Return the (x, y) coordinate for the center point of the cell that contains the specified text.  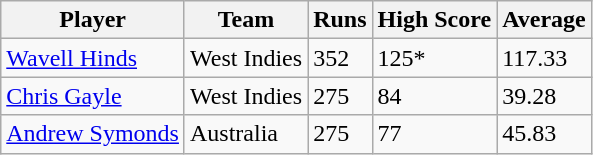
Australia (246, 134)
Andrew Symonds (93, 134)
39.28 (544, 96)
Average (544, 20)
77 (434, 134)
Team (246, 20)
125* (434, 58)
352 (340, 58)
Runs (340, 20)
Wavell Hinds (93, 58)
84 (434, 96)
Chris Gayle (93, 96)
High Score (434, 20)
45.83 (544, 134)
117.33 (544, 58)
Player (93, 20)
